For the text-containing cell, return its midpoint in (x, y) coordinate format. 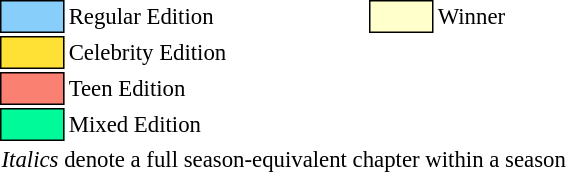
Teen Edition (216, 88)
Celebrity Edition (216, 52)
Regular Edition (216, 16)
Mixed Edition (216, 124)
